Capture the cell that displays the provided text and extract its (x, y) central coordinate. 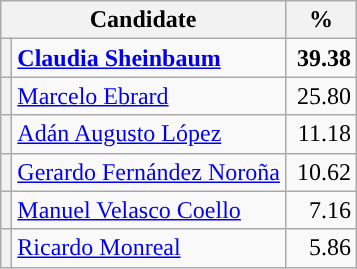
Ricardo Monreal (149, 248)
7.16 (320, 210)
5.86 (320, 248)
10.62 (320, 172)
Manuel Velasco Coello (149, 210)
Adán Augusto López (149, 134)
39.38 (320, 58)
% (320, 20)
Gerardo Fernández Noroña (149, 172)
Marcelo Ebrard (149, 96)
11.18 (320, 134)
25.80 (320, 96)
Claudia Sheinbaum (149, 58)
Candidate (144, 20)
